Return (X, Y) of the center of cell containing provided text 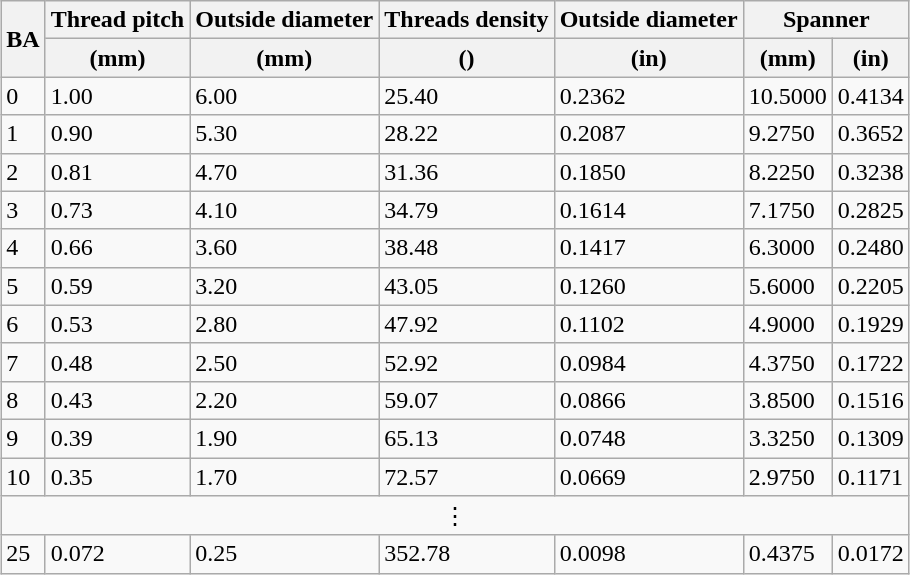
47.92 (466, 324)
25.40 (466, 96)
3.60 (284, 248)
0.4134 (870, 96)
0.81 (118, 172)
3.3250 (788, 438)
25 (23, 554)
0.48 (118, 362)
0 (23, 96)
1.90 (284, 438)
5 (23, 286)
0.43 (118, 400)
0.59 (118, 286)
72.57 (466, 477)
() (466, 58)
0.1260 (648, 286)
2.50 (284, 362)
1.00 (118, 96)
4.3750 (788, 362)
10 (23, 477)
4.70 (284, 172)
59.07 (466, 400)
0.2205 (870, 286)
0.0748 (648, 438)
6.3000 (788, 248)
Thread pitch (118, 20)
6 (23, 324)
352.78 (466, 554)
0.4375 (788, 554)
1 (23, 134)
0.1850 (648, 172)
9 (23, 438)
10.5000 (788, 96)
0.35 (118, 477)
0.1102 (648, 324)
Threads density (466, 20)
2 (23, 172)
0.1929 (870, 324)
9.2750 (788, 134)
7.1750 (788, 210)
0.1309 (870, 438)
0.1722 (870, 362)
0.90 (118, 134)
43.05 (466, 286)
38.48 (466, 248)
0.1417 (648, 248)
31.36 (466, 172)
4.9000 (788, 324)
3.8500 (788, 400)
⋮ (456, 516)
0.0172 (870, 554)
0.66 (118, 248)
0.072 (118, 554)
3.20 (284, 286)
0.1614 (648, 210)
0.2087 (648, 134)
Spanner (826, 20)
5.30 (284, 134)
2.20 (284, 400)
0.0669 (648, 477)
0.0098 (648, 554)
4 (23, 248)
0.3238 (870, 172)
0.0984 (648, 362)
6.00 (284, 96)
0.53 (118, 324)
34.79 (466, 210)
4.10 (284, 210)
0.25 (284, 554)
0.1171 (870, 477)
0.0866 (648, 400)
8.2250 (788, 172)
52.92 (466, 362)
5.6000 (788, 286)
0.39 (118, 438)
2.80 (284, 324)
1.70 (284, 477)
8 (23, 400)
0.3652 (870, 134)
0.73 (118, 210)
2.9750 (788, 477)
0.2825 (870, 210)
28.22 (466, 134)
0.1516 (870, 400)
3 (23, 210)
7 (23, 362)
0.2480 (870, 248)
0.2362 (648, 96)
65.13 (466, 438)
BA (23, 39)
